Capture the cell that displays the provided text and extract its [x, y] central coordinate. 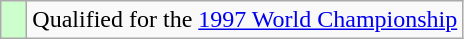
Qualified for the 1997 World Championship [245, 20]
